Find where the given text appears and provide that cell's center as (x, y) coordinate. 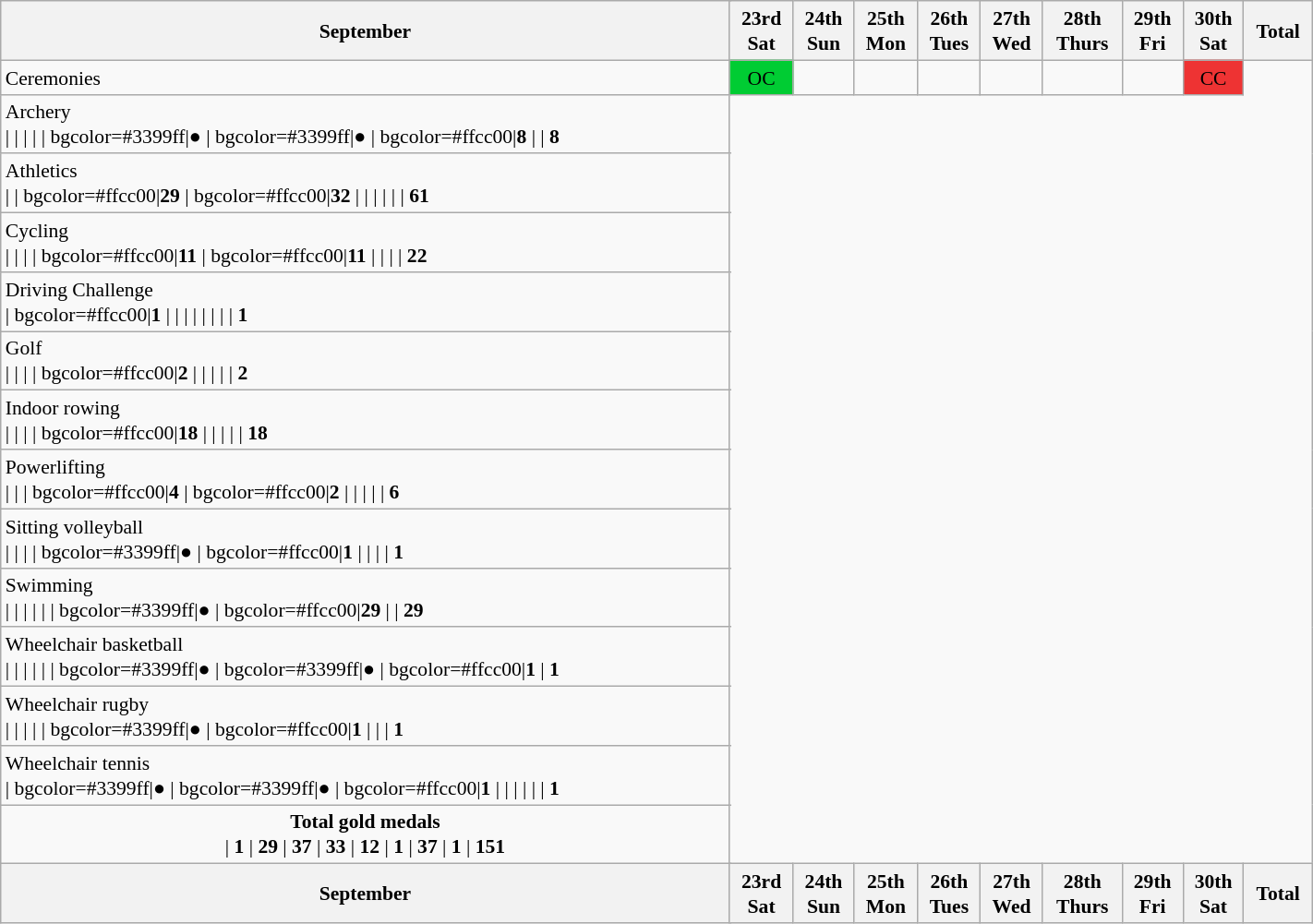
Ceremonies (366, 78)
Cycling| | | | bgcolor=#ffcc00|11 | bgcolor=#ffcc00|11 | | | | 22 (366, 242)
Powerlifting| | | bgcolor=#ffcc00|4 | bgcolor=#ffcc00|2 | | | | | 6 (366, 479)
Archery| | | | | bgcolor=#3399ff|● | bgcolor=#3399ff|● | bgcolor=#ffcc00|8 | | 8 (366, 124)
Golf| | | | bgcolor=#ffcc00|2 | | | | | 2 (366, 360)
OC (761, 78)
Driving Challenge| bgcolor=#ffcc00|1 | | | | | | | | 1 (366, 301)
Swimming| | | | | | bgcolor=#3399ff|● | bgcolor=#ffcc00|29 | | 29 (366, 597)
Wheelchair tennis| bgcolor=#3399ff|● | bgcolor=#3399ff|● | bgcolor=#ffcc00|1 | | | | | | 1 (366, 774)
Athletics| | bgcolor=#ffcc00|29 | bgcolor=#ffcc00|32 | | | | | | 61 (366, 183)
Total gold medals| 1 | 29 | 37 | 33 | 12 | 1 | 37 | 1 | 151 (366, 834)
Sitting volleyball| | | | bgcolor=#3399ff|● | bgcolor=#ffcc00|1 | | | | 1 (366, 538)
Indoor rowing| | | | bgcolor=#ffcc00|18 | | | | | 18 (366, 420)
Wheelchair rugby| | | | | bgcolor=#3399ff|● | bgcolor=#ffcc00|1 | | | 1 (366, 715)
Wheelchair basketball| | | | | | bgcolor=#3399ff|● | bgcolor=#3399ff|● | bgcolor=#ffcc00|1 | 1 (366, 656)
CC (1213, 78)
